Capture the cell that displays the provided text and extract its (X, Y) central coordinate. 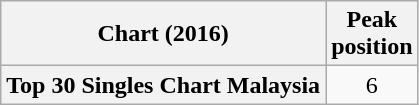
6 (372, 85)
Peakposition (372, 34)
Chart (2016) (164, 34)
Top 30 Singles Chart Malaysia (164, 85)
